Search for the cell housing the specified text and yield its (x, y) center coordinate. 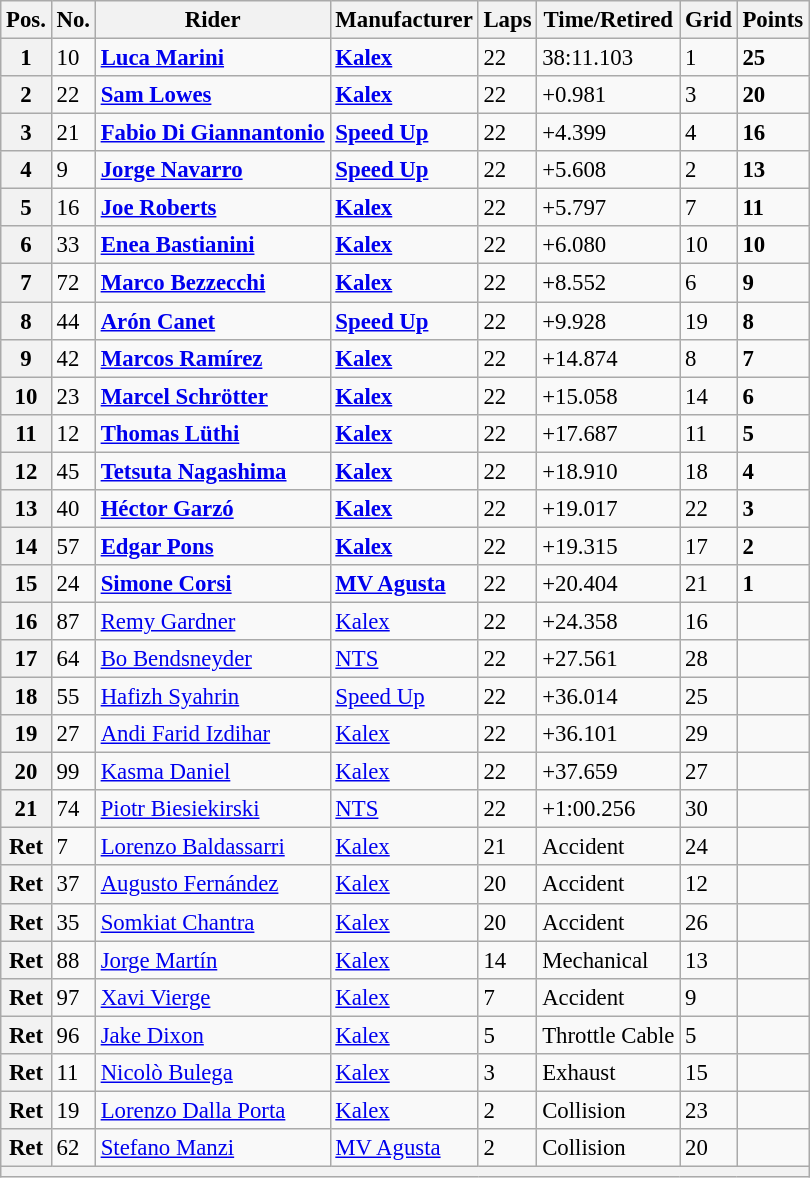
64 (73, 659)
26 (708, 922)
35 (73, 922)
Andi Farid Izdihar (212, 734)
Arón Canet (212, 321)
Marcel Schrötter (212, 396)
Lorenzo Dalla Porta (212, 1110)
+27.561 (608, 659)
Sam Lowes (212, 95)
Points (772, 20)
Enea Bastianini (212, 245)
29 (708, 734)
55 (73, 697)
57 (73, 546)
Lorenzo Baldassarri (212, 847)
Bo Bendsneyder (212, 659)
Nicolò Bulega (212, 1073)
Throttle Cable (608, 1035)
74 (73, 809)
+9.928 (608, 321)
Rider (212, 20)
Remy Gardner (212, 621)
87 (73, 621)
+36.014 (608, 697)
Marcos Ramírez (212, 358)
+19.017 (608, 509)
Simone Corsi (212, 584)
33 (73, 245)
Jake Dixon (212, 1035)
72 (73, 283)
28 (708, 659)
+6.080 (608, 245)
+14.874 (608, 358)
+0.981 (608, 95)
+20.404 (608, 584)
Jorge Martín (212, 960)
+17.687 (608, 433)
30 (708, 809)
Laps (508, 20)
+36.101 (608, 734)
Stefano Manzi (212, 1148)
Fabio Di Giannantonio (212, 133)
Xavi Vierge (212, 997)
+37.659 (608, 772)
+5.608 (608, 170)
Manufacturer (404, 20)
40 (73, 509)
Luca Marini (212, 58)
Pos. (26, 20)
Jorge Navarro (212, 170)
Joe Roberts (212, 208)
97 (73, 997)
88 (73, 960)
42 (73, 358)
Marco Bezzecchi (212, 283)
Héctor Garzó (212, 509)
Exhaust (608, 1073)
+24.358 (608, 621)
Mechanical (608, 960)
+15.058 (608, 396)
Hafizh Syahrin (212, 697)
Time/Retired (608, 20)
Piotr Biesiekirski (212, 809)
+5.797 (608, 208)
37 (73, 885)
Tetsuta Nagashima (212, 471)
Kasma Daniel (212, 772)
38:11.103 (608, 58)
+1:00.256 (608, 809)
+18.910 (608, 471)
Grid (708, 20)
96 (73, 1035)
Somkiat Chantra (212, 922)
62 (73, 1148)
No. (73, 20)
99 (73, 772)
Augusto Fernández (212, 885)
44 (73, 321)
+4.399 (608, 133)
Edgar Pons (212, 546)
Thomas Lüthi (212, 433)
45 (73, 471)
+8.552 (608, 283)
+19.315 (608, 546)
